Return the [x, y] coordinate for the center point of the cell that contains the specified text.  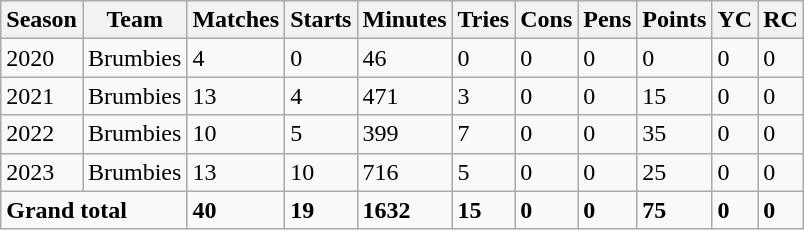
Starts [321, 20]
2020 [42, 58]
Grand total [94, 210]
Cons [546, 20]
399 [404, 134]
35 [674, 134]
RC [781, 20]
25 [674, 172]
Team [134, 20]
75 [674, 210]
Tries [484, 20]
46 [404, 58]
YC [735, 20]
19 [321, 210]
716 [404, 172]
3 [484, 96]
40 [236, 210]
2021 [42, 96]
471 [404, 96]
Season [42, 20]
Points [674, 20]
Pens [608, 20]
7 [484, 134]
Matches [236, 20]
Minutes [404, 20]
1632 [404, 210]
2022 [42, 134]
2023 [42, 172]
